Identify which cell holds the provided text, then report its (X, Y) central coordinate. 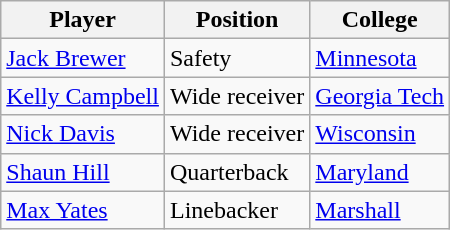
Jack Brewer (83, 58)
Player (83, 20)
Safety (236, 58)
Marshall (380, 210)
Position (236, 20)
Wisconsin (380, 134)
Kelly Campbell (83, 96)
Quarterback (236, 172)
Shaun Hill (83, 172)
Nick Davis (83, 134)
Minnesota (380, 58)
College (380, 20)
Maryland (380, 172)
Georgia Tech (380, 96)
Linebacker (236, 210)
Max Yates (83, 210)
